Return the (X, Y) coordinate for the center point of the cell that contains the specified text.  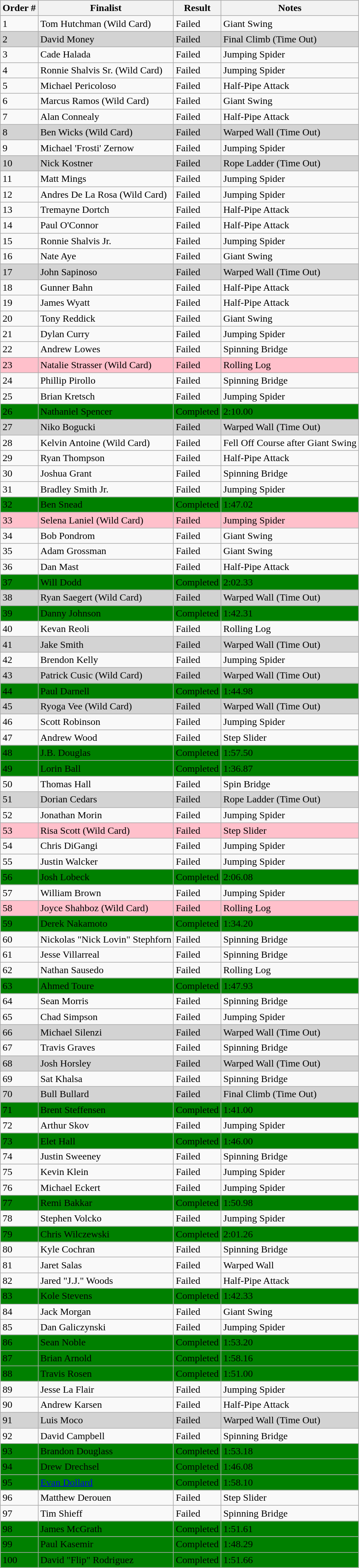
75 (20, 1172)
98 (20, 1529)
Thomas Hall (106, 784)
27 (20, 427)
36 (20, 567)
55 (20, 861)
Ben Wicks (Wild Card) (106, 132)
Kevan Reoli (106, 629)
29 (20, 458)
Nickolas "Nick Lovin" Stephforn (106, 939)
23 (20, 365)
Arthur Skov (106, 1125)
50 (20, 784)
Drew Drechsel (106, 1467)
1:47.93 (290, 986)
12 (20, 194)
Patrick Cusic (Wild Card) (106, 675)
Ben Snead (106, 505)
88 (20, 1374)
24 (20, 380)
49 (20, 769)
73 (20, 1141)
Travis Rosen (106, 1374)
J.B. Douglas (106, 753)
37 (20, 582)
Travis Graves (106, 1048)
1:48.29 (290, 1544)
62 (20, 970)
40 (20, 629)
Natalie Strasser (Wild Card) (106, 365)
Brendon Kelly (106, 660)
Bob Pondrom (106, 536)
David Campbell (106, 1435)
2:06.08 (290, 877)
99 (20, 1544)
Spin Bridge (290, 784)
1:41.00 (290, 1110)
78 (20, 1219)
Andrew Karsen (106, 1405)
38 (20, 598)
Justin Sweeney (106, 1156)
Remi Bakkar (106, 1203)
51 (20, 799)
46 (20, 722)
James Wyatt (106, 303)
Paul Kasemir (106, 1544)
Tim Shieff (106, 1513)
Chad Simpson (106, 1017)
Andrew Wood (106, 738)
66 (20, 1032)
Selena Laniel (Wild Card) (106, 520)
Dorian Cedars (106, 799)
1:51.61 (290, 1529)
Ryoga Vee (Wild Card) (106, 707)
35 (20, 551)
Gunner Bahn (106, 287)
David Money (106, 39)
96 (20, 1498)
Risa Scott (Wild Card) (106, 830)
Alan Connealy (106, 117)
20 (20, 318)
16 (20, 256)
72 (20, 1125)
82 (20, 1281)
Result (197, 8)
14 (20, 225)
83 (20, 1296)
Ahmed Toure (106, 986)
94 (20, 1467)
Jonathan Morin (106, 815)
91 (20, 1420)
Brandon Douglass (106, 1451)
1:58.10 (290, 1482)
2:10.00 (290, 411)
18 (20, 287)
26 (20, 411)
Warped Wall (290, 1265)
Matt Mings (106, 179)
Joshua Grant (106, 474)
Chris Wilczewski (106, 1234)
53 (20, 830)
15 (20, 241)
6 (20, 101)
64 (20, 1001)
44 (20, 691)
43 (20, 675)
33 (20, 520)
67 (20, 1048)
41 (20, 644)
Sean Noble (106, 1343)
81 (20, 1265)
Nathan Sausedo (106, 970)
47 (20, 738)
1:53.20 (290, 1343)
Jack Morgan (106, 1312)
1:36.87 (290, 769)
John Sapinoso (106, 272)
25 (20, 396)
Cade Halada (106, 55)
Brian Kretsch (106, 396)
Tremayne Dortch (106, 210)
52 (20, 815)
1:57.50 (290, 753)
84 (20, 1312)
Joyce Shahboz (Wild Card) (106, 908)
42 (20, 660)
Lorin Ball (106, 769)
9 (20, 148)
Josh Lobeck (106, 877)
Marcus Ramos (Wild Card) (106, 101)
60 (20, 939)
92 (20, 1435)
57 (20, 892)
85 (20, 1327)
3 (20, 55)
11 (20, 179)
34 (20, 536)
1:51.00 (290, 1374)
Kyle Cochran (106, 1250)
Paul Darnell (106, 691)
Will Dodd (106, 582)
Nick Kostner (106, 163)
Michael Eckert (106, 1188)
63 (20, 986)
1:58.16 (290, 1358)
Kole Stevens (106, 1296)
86 (20, 1343)
Sat Khalsa (106, 1079)
Stephen Volcko (106, 1219)
17 (20, 272)
1:53.18 (290, 1451)
Dan Mast (106, 567)
Brent Steffensen (106, 1110)
Ronnie Shalvis Jr. (106, 241)
Ryan Thompson (106, 458)
Jesse La Flair (106, 1389)
93 (20, 1451)
Fell Off Course after Giant Swing (290, 442)
21 (20, 334)
Kelvin Antoine (Wild Card) (106, 442)
48 (20, 753)
89 (20, 1389)
Matthew Derouen (106, 1498)
1:42.31 (290, 613)
19 (20, 303)
1:44.98 (290, 691)
45 (20, 707)
13 (20, 210)
Andrew Lowes (106, 349)
70 (20, 1094)
Niko Bogucki (106, 427)
Order # (20, 8)
Michael Pericoloso (106, 86)
95 (20, 1482)
77 (20, 1203)
Elet Hall (106, 1141)
4 (20, 70)
28 (20, 442)
22 (20, 349)
1:51.66 (290, 1560)
74 (20, 1156)
Brian Arnold (106, 1358)
Bradley Smith Jr. (106, 489)
32 (20, 505)
Jake Smith (106, 644)
Jesse Villarreal (106, 955)
79 (20, 1234)
Danny Johnson (106, 613)
97 (20, 1513)
61 (20, 955)
Nate Aye (106, 256)
Nathaniel Spencer (106, 411)
Bull Bullard (106, 1094)
James McGrath (106, 1529)
1:50.98 (290, 1203)
7 (20, 117)
Derek Nakamoto (106, 923)
Kevin Klein (106, 1172)
2 (20, 39)
Evan Dollard (106, 1482)
1:42.33 (290, 1296)
1 (20, 24)
59 (20, 923)
Tom Hutchman (Wild Card) (106, 24)
Andres De La Rosa (Wild Card) (106, 194)
30 (20, 474)
Phillip Pirollo (106, 380)
Justin Walcker (106, 861)
2:02.33 (290, 582)
39 (20, 613)
2:01.26 (290, 1234)
1:34.20 (290, 923)
1:47.02 (290, 505)
71 (20, 1110)
Chris DiGangi (106, 846)
Jaret Salas (106, 1265)
31 (20, 489)
87 (20, 1358)
Luis Moco (106, 1420)
Dan Galiczynski (106, 1327)
Jared "J.J." Woods (106, 1281)
William Brown (106, 892)
5 (20, 86)
Notes (290, 8)
Sean Morris (106, 1001)
Scott Robinson (106, 722)
Paul O'Connor (106, 225)
58 (20, 908)
Michael 'Frosti' Zernow (106, 148)
90 (20, 1405)
Tony Reddick (106, 318)
68 (20, 1063)
69 (20, 1079)
Ryan Saegert (Wild Card) (106, 598)
54 (20, 846)
80 (20, 1250)
56 (20, 877)
David "Flip" Rodriguez (106, 1560)
Josh Horsley (106, 1063)
Finalist (106, 8)
10 (20, 163)
Michael Silenzi (106, 1032)
100 (20, 1560)
Ronnie Shalvis Sr. (Wild Card) (106, 70)
1:46.00 (290, 1141)
76 (20, 1188)
65 (20, 1017)
Dylan Curry (106, 334)
Adam Grossman (106, 551)
1:46.08 (290, 1467)
8 (20, 132)
